Search for the cell housing the specified text and yield its (X, Y) center coordinate. 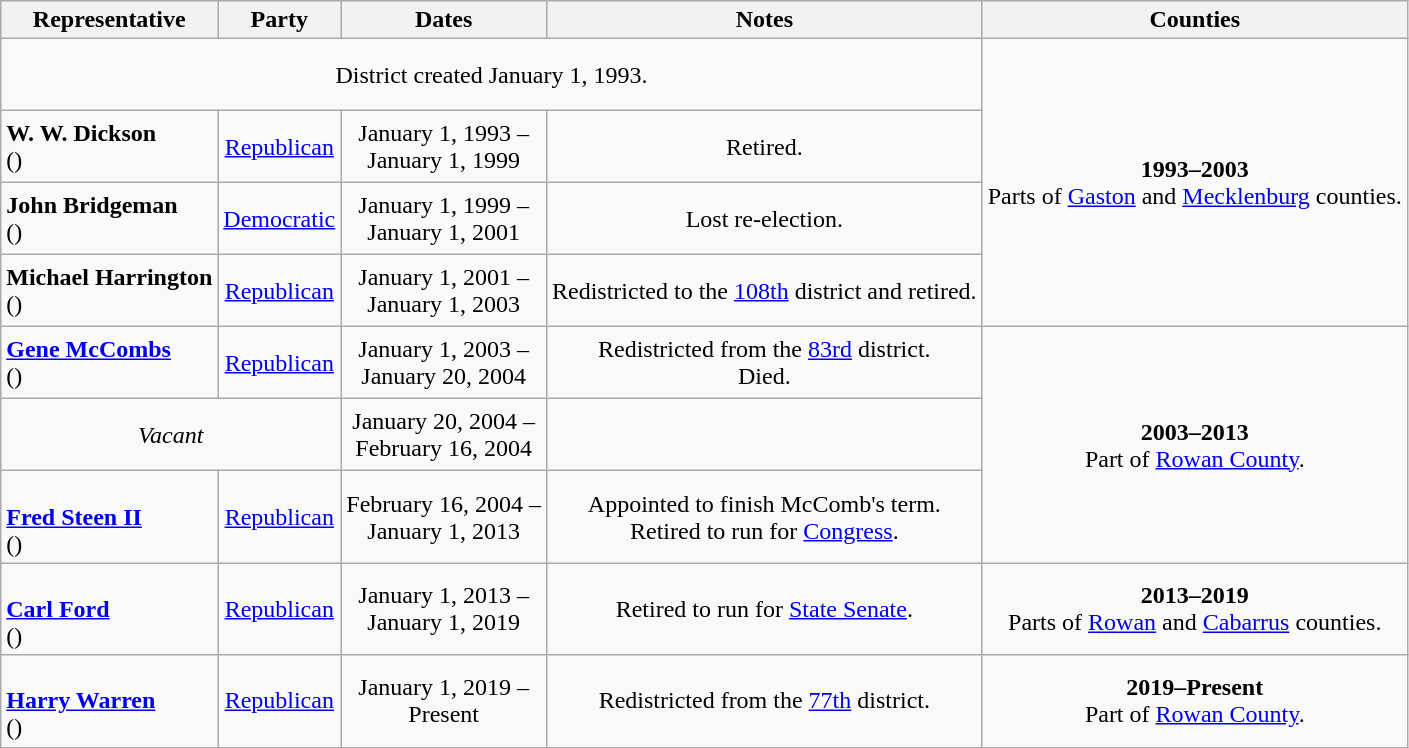
District created January 1, 1993. (492, 75)
2019–Present Part of Rowan County. (1194, 701)
Dates (444, 20)
Carl Ford() (110, 609)
Redistricted to the 108th district and retired. (764, 291)
2013–2019 Parts of Rowan and Cabarrus counties. (1194, 609)
January 1, 2013 – January 1, 2019 (444, 609)
January 1, 2003 – January 20, 2004 (444, 363)
John Bridgeman () (110, 219)
Retired to run for State Senate. (764, 609)
January 1, 2019 – Present (444, 701)
Michael Harrington() (110, 291)
Gene McCombs() (110, 363)
Redistricted from the 83rd district. Died. (764, 363)
Lost re-election. (764, 219)
January 1, 1993 – January 1, 1999 (444, 147)
W. W. Dickson() (110, 147)
Appointed to finish McComb's term. Retired to run for Congress. (764, 517)
2003–2013 Part of Rowan County. (1194, 445)
Retired. (764, 147)
1993–2003 Parts of Gaston and Mecklenburg counties. (1194, 183)
Democratic (280, 219)
January 20, 2004 – February 16, 2004 (444, 435)
January 1, 2001 – January 1, 2003 (444, 291)
Notes (764, 20)
Party (280, 20)
January 1, 1999 – January 1, 2001 (444, 219)
Vacant (171, 435)
Harry Warren() (110, 701)
Representative (110, 20)
Fred Steen II() (110, 517)
February 16, 2004 – January 1, 2013 (444, 517)
Redistricted from the 77th district. (764, 701)
Counties (1194, 20)
